Identify which cell holds the provided text, then report its [x, y] central coordinate. 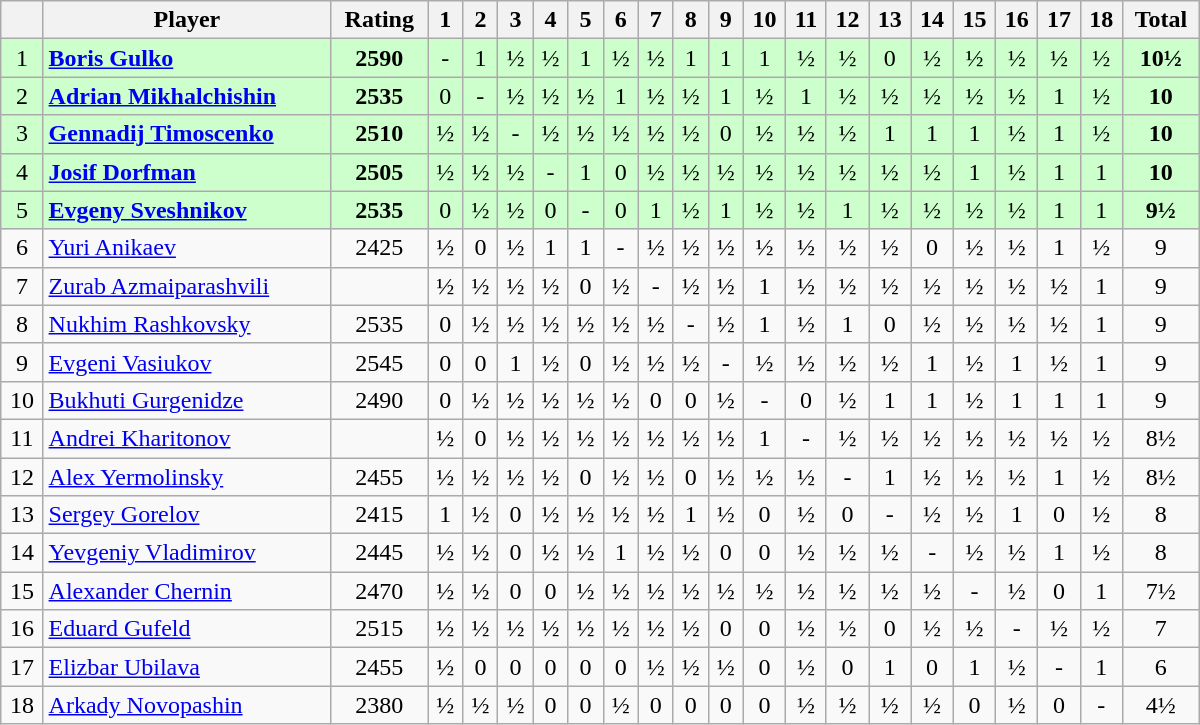
Josif Dorfman [187, 172]
4½ [1160, 705]
2510 [380, 134]
Total [1160, 20]
Eduard Gufeld [187, 629]
2545 [380, 362]
Rating [380, 20]
Alex Yermolinsky [187, 477]
Yuri Anikaev [187, 248]
10½ [1160, 58]
2490 [380, 400]
Boris Gulko [187, 58]
2425 [380, 248]
7½ [1160, 591]
2445 [380, 553]
Yevgeniy Vladimirov [187, 553]
2590 [380, 58]
2505 [380, 172]
Evgeni Vasiukov [187, 362]
Gennadij Timoscenko [187, 134]
Andrei Kharitonov [187, 438]
Elizbar Ubilava [187, 667]
Sergey Gorelov [187, 515]
Zurab Azmaiparashvili [187, 286]
Alexander Chernin [187, 591]
Evgeny Sveshnikov [187, 210]
2515 [380, 629]
2415 [380, 515]
Adrian Mikhalchishin [187, 96]
Arkady Novopashin [187, 705]
9½ [1160, 210]
2380 [380, 705]
Bukhuti Gurgenidze [187, 400]
Nukhim Rashkovsky [187, 324]
Player [187, 20]
2470 [380, 591]
